Detect which cell encompasses the target text, then output its (X, Y) center coordinate. 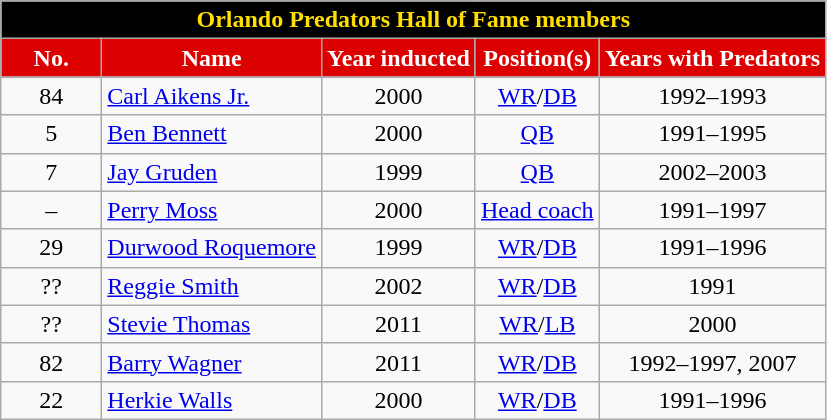
29 (52, 248)
No. (52, 58)
Stevie Thomas (212, 324)
1991–1995 (712, 134)
82 (52, 362)
Head coach (537, 210)
Orlando Predators Hall of Fame members (414, 20)
2002 (399, 286)
Year inducted (399, 58)
– (52, 210)
Barry Wagner (212, 362)
84 (52, 96)
Herkie Walls (212, 400)
Name (212, 58)
Perry Moss (212, 210)
Carl Aikens Jr. (212, 96)
Reggie Smith (212, 286)
WR/LB (537, 324)
7 (52, 172)
Jay Gruden (212, 172)
Durwood Roquemore (212, 248)
2002–2003 (712, 172)
Position(s) (537, 58)
1992–1993 (712, 96)
1991 (712, 286)
1991–1997 (712, 210)
22 (52, 400)
Ben Bennett (212, 134)
1992–1997, 2007 (712, 362)
Years with Predators (712, 58)
5 (52, 134)
